From the cell containing the given text, extract its center point as (x, y) coordinate. 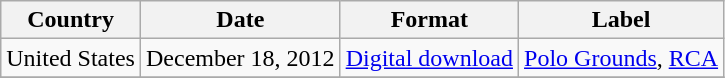
Polo Grounds, RCA (622, 58)
Label (622, 20)
Digital download (429, 58)
United States (71, 58)
December 18, 2012 (240, 58)
Format (429, 20)
Date (240, 20)
Country (71, 20)
